Extract the (x, y) coordinate from the center of the cell holding the provided text.  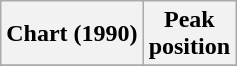
Peakposition (189, 34)
Chart (1990) (72, 34)
